Return the (X, Y) coordinate for the center point of the cell that contains the specified text.  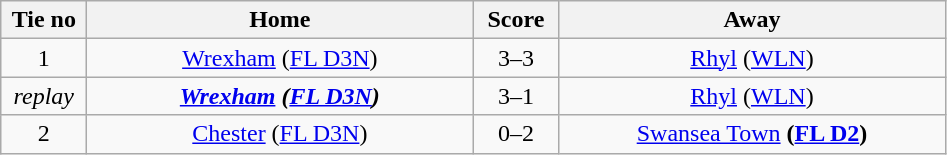
3–1 (516, 96)
Home (280, 20)
1 (44, 58)
replay (44, 96)
2 (44, 134)
Chester (FL D3N) (280, 134)
Away (752, 20)
0–2 (516, 134)
Score (516, 20)
Tie no (44, 20)
Swansea Town (FL D2) (752, 134)
3–3 (516, 58)
